Locate the cell with the specified text and output its [x, y] center coordinate. 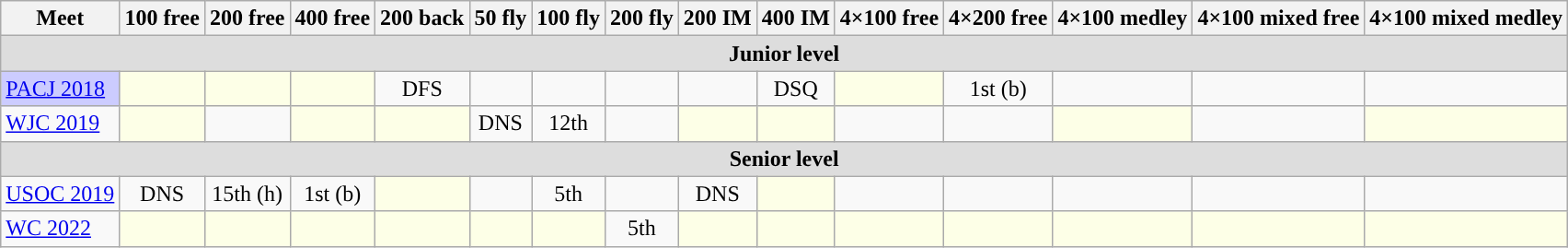
PACJ 2018 [61, 89]
200 fly [641, 18]
Junior level [784, 53]
DFS [422, 89]
DSQ [795, 89]
USOC 2019 [61, 194]
Meet [61, 18]
WJC 2019 [61, 124]
15th (h) [247, 194]
200 back [422, 18]
200 free [247, 18]
100 fly [569, 18]
4×100 mixed free [1279, 18]
12th [569, 124]
400 IM [795, 18]
400 free [333, 18]
100 free [162, 18]
200 IM [718, 18]
4×100 free [889, 18]
Senior level [784, 159]
4×200 free [998, 18]
4×100 medley [1123, 18]
50 fly [501, 18]
4×100 mixed medley [1467, 18]
WC 2022 [61, 229]
